From the cell containing the given text, extract its center point as [x, y] coordinate. 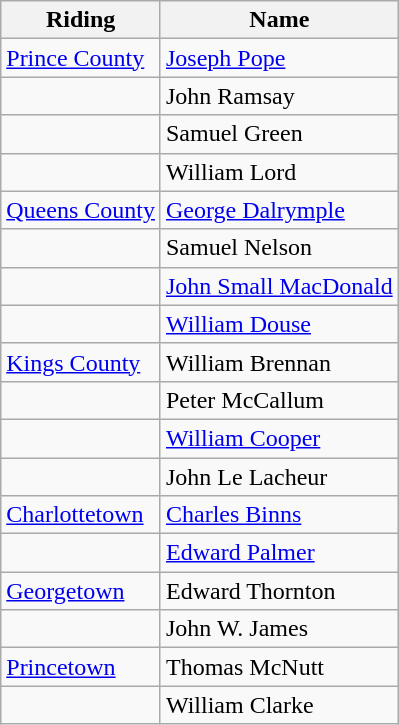
George Dalrymple [279, 210]
Kings County [81, 362]
Edward Thornton [279, 591]
Thomas McNutt [279, 667]
Edward Palmer [279, 553]
Princetown [81, 667]
John W. James [279, 629]
Name [279, 20]
John Le Lacheur [279, 477]
John Ramsay [279, 96]
William Brennan [279, 362]
Samuel Nelson [279, 248]
Charlottetown [81, 515]
William Clarke [279, 705]
William Lord [279, 172]
Queens County [81, 210]
Charles Binns [279, 515]
Joseph Pope [279, 58]
Riding [81, 20]
Peter McCallum [279, 400]
Prince County [81, 58]
Georgetown [81, 591]
William Douse [279, 324]
Samuel Green [279, 134]
William Cooper [279, 438]
John Small MacDonald [279, 286]
